Locate the cell with the specified text and output its [X, Y] center coordinate. 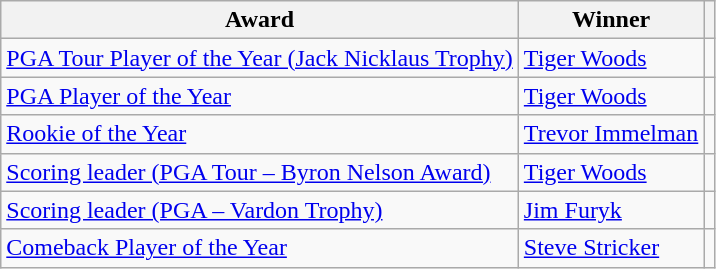
Winner [610, 20]
Scoring leader (PGA – Vardon Trophy) [260, 210]
Trevor Immelman [610, 134]
Comeback Player of the Year [260, 248]
PGA Tour Player of the Year (Jack Nicklaus Trophy) [260, 58]
Jim Furyk [610, 210]
Scoring leader (PGA Tour – Byron Nelson Award) [260, 172]
PGA Player of the Year [260, 96]
Rookie of the Year [260, 134]
Steve Stricker [610, 248]
Award [260, 20]
